Return the [X, Y] coordinate for the center point of the cell that contains the specified text.  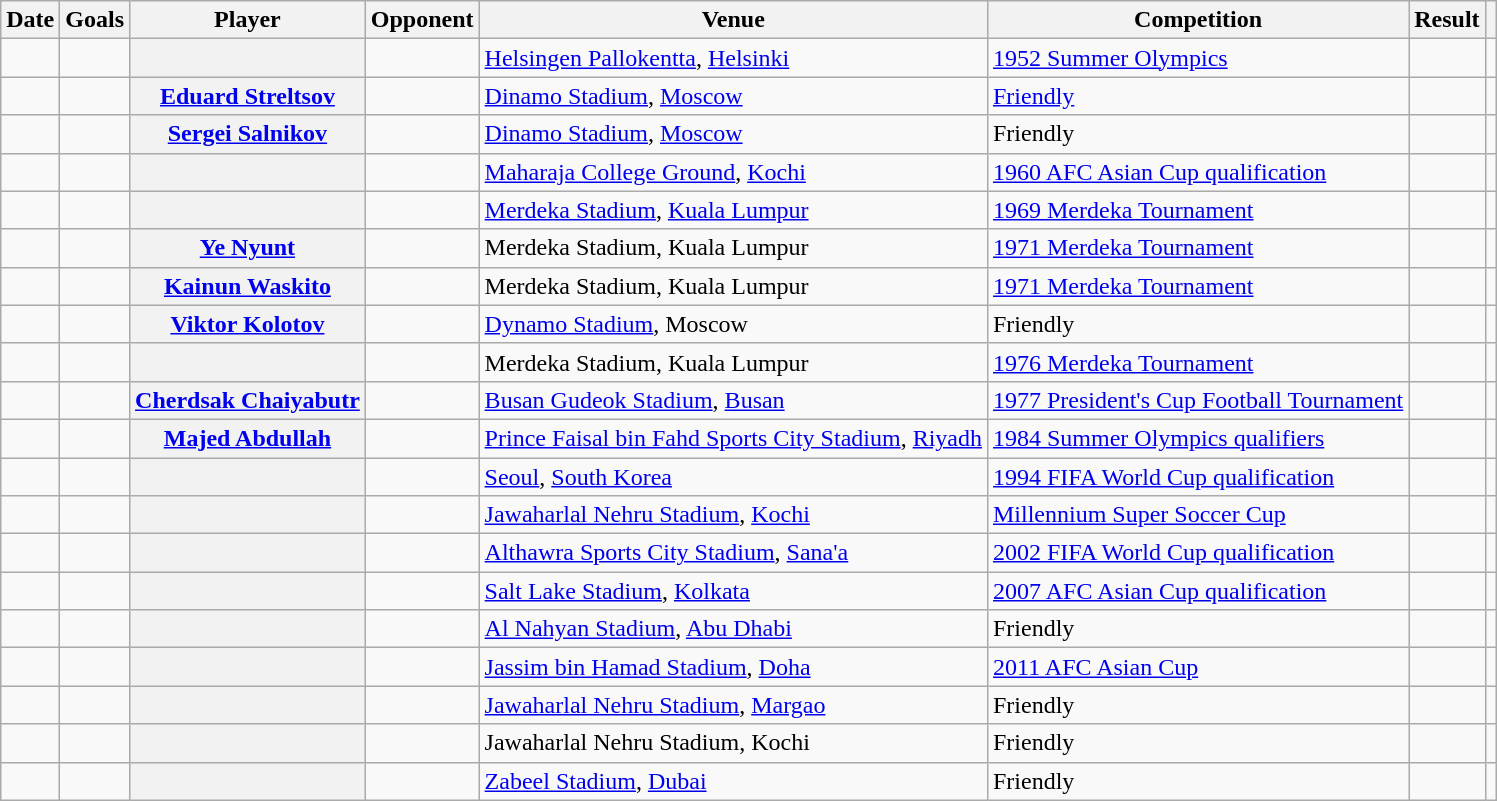
2007 AFC Asian Cup qualification [1198, 591]
Sergei Salnikov [248, 134]
2002 FIFA World Cup qualification [1198, 553]
Zabeel Stadium, Dubai [733, 781]
Al Nahyan Stadium, Abu Dhabi [733, 629]
Result [1447, 20]
1969 Merdeka Tournament [1198, 210]
Viktor Kolotov [248, 324]
Dynamo Stadium, Moscow [733, 324]
Maharaja College Ground, Kochi [733, 172]
1952 Summer Olympics [1198, 58]
Althawra Sports City Stadium, Sana'a [733, 553]
1977 President's Cup Football Tournament [1198, 400]
Competition [1198, 20]
Jawaharlal Nehru Stadium, Margao [733, 705]
1994 FIFA World Cup qualification [1198, 477]
Seoul, South Korea [733, 477]
Millennium Super Soccer Cup [1198, 515]
Date [30, 20]
Prince Faisal bin Fahd Sports City Stadium, Riyadh [733, 438]
Jassim bin Hamad Stadium, Doha [733, 667]
Helsingen Pallokentta, Helsinki [733, 58]
Venue [733, 20]
Eduard Streltsov [248, 96]
Opponent [422, 20]
1976 Merdeka Tournament [1198, 362]
Ye Nyunt [248, 248]
Kainun Waskito [248, 286]
Player [248, 20]
Majed Abdullah [248, 438]
Goals [95, 20]
Cherdsak Chaiyabutr [248, 400]
1960 AFC Asian Cup qualification [1198, 172]
1984 Summer Olympics qualifiers [1198, 438]
Salt Lake Stadium, Kolkata [733, 591]
Busan Gudeok Stadium, Busan [733, 400]
2011 AFC Asian Cup [1198, 667]
